For the text-containing cell, return its midpoint in (X, Y) coordinate format. 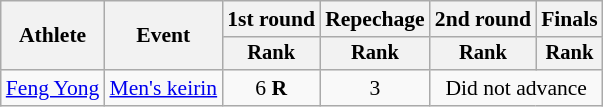
Finals (570, 19)
Did not advance (516, 88)
Repechage (375, 19)
2nd round (483, 19)
1st round (271, 19)
Event (163, 36)
Athlete (53, 36)
Feng Yong (53, 88)
Men's keirin (163, 88)
6 R (271, 88)
3 (375, 88)
